Identify which cell holds the provided text, then report its (X, Y) central coordinate. 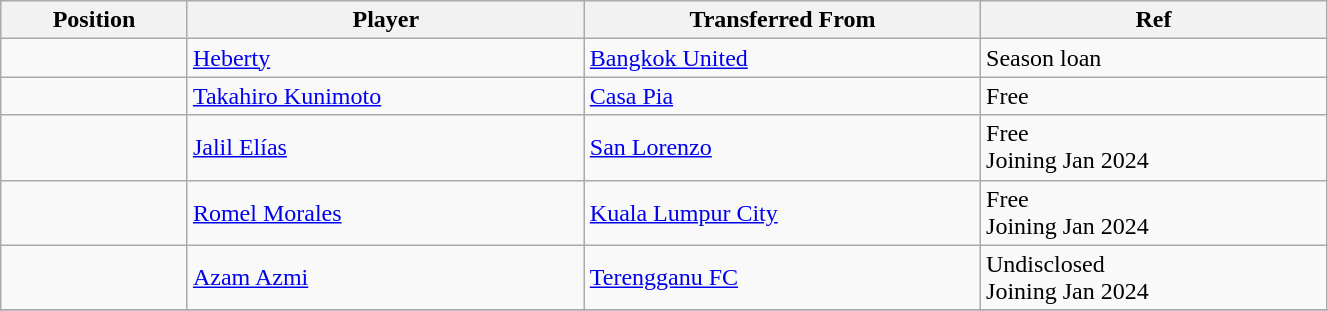
Ref (1154, 20)
San Lorenzo (782, 148)
Free (1154, 96)
Undisclosed Joining Jan 2024 (1154, 278)
Romel Morales (386, 212)
Azam Azmi (386, 278)
Season loan (1154, 58)
Jalil Elías (386, 148)
Bangkok United (782, 58)
Casa Pia (782, 96)
Heberty (386, 58)
Kuala Lumpur City (782, 212)
Position (94, 20)
Transferred From (782, 20)
Terengganu FC (782, 278)
Player (386, 20)
Takahiro Kunimoto (386, 96)
